For the text-containing cell, return its midpoint in (x, y) coordinate format. 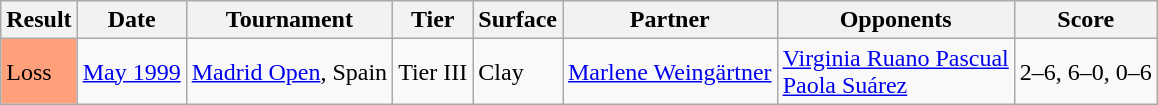
Result (39, 20)
Clay (518, 72)
Score (1086, 20)
Virginia Ruano Pascual Paola Suárez (896, 72)
Loss (39, 72)
Surface (518, 20)
Marlene Weingärtner (670, 72)
Tier III (433, 72)
Date (132, 20)
Opponents (896, 20)
2–6, 6–0, 0–6 (1086, 72)
Partner (670, 20)
Tier (433, 20)
Madrid Open, Spain (289, 72)
May 1999 (132, 72)
Tournament (289, 20)
